From the cell containing the given text, extract its center point as [x, y] coordinate. 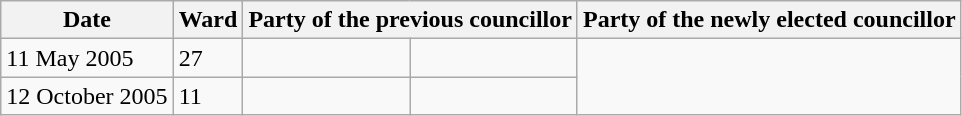
Date [87, 20]
11 [208, 96]
12 October 2005 [87, 96]
Ward [208, 20]
Party of the previous councillor [410, 20]
Party of the newly elected councillor [769, 20]
11 May 2005 [87, 58]
27 [208, 58]
